Detect which cell encompasses the target text, then output its [X, Y] center coordinate. 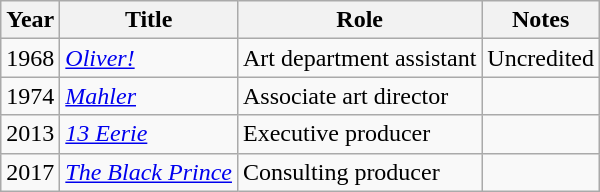
Art department assistant [359, 58]
Associate art director [359, 96]
Mahler [149, 96]
1974 [30, 96]
The Black Prince [149, 172]
1968 [30, 58]
2013 [30, 134]
Consulting producer [359, 172]
Title [149, 20]
Notes [541, 20]
2017 [30, 172]
13 Eerie [149, 134]
Uncredited [541, 58]
Executive producer [359, 134]
Oliver! [149, 58]
Year [30, 20]
Role [359, 20]
